Return [x, y] of the center of cell containing provided text 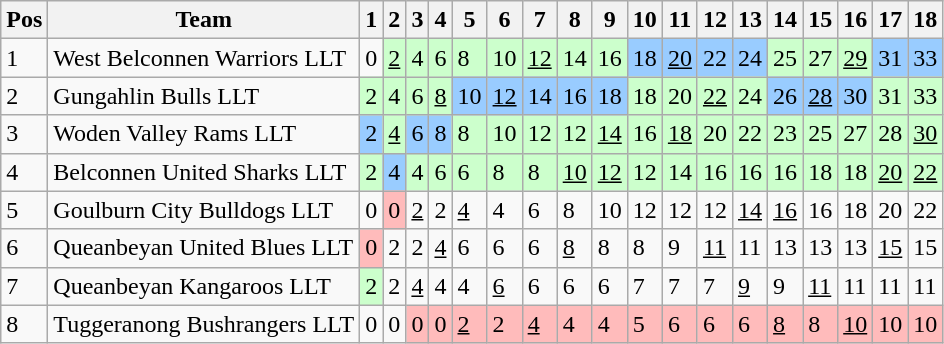
Queanbeyan United Blues LLT [204, 248]
Pos [24, 20]
Tuggeranong Bushrangers LLT [204, 324]
Team [204, 20]
Gungahlin Bulls LLT [204, 96]
Belconnen United Sharks LLT [204, 172]
West Belconnen Warriors LLT [204, 58]
29 [856, 58]
26 [786, 96]
17 [890, 20]
Queanbeyan Kangaroos LLT [204, 286]
23 [786, 134]
Goulburn City Bulldogs LLT [204, 210]
Woden Valley Rams LLT [204, 134]
